Return (X, Y) of the center of cell containing provided text 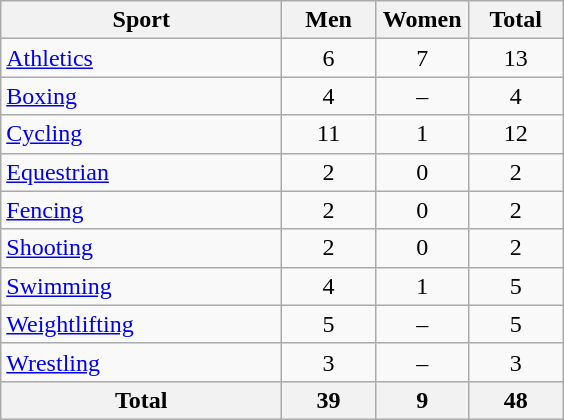
Sport (142, 20)
Swimming (142, 286)
39 (329, 400)
Wrestling (142, 362)
11 (329, 134)
Equestrian (142, 172)
13 (516, 58)
Boxing (142, 96)
Athletics (142, 58)
Shooting (142, 248)
Men (329, 20)
9 (422, 400)
12 (516, 134)
Fencing (142, 210)
Women (422, 20)
48 (516, 400)
Cycling (142, 134)
Weightlifting (142, 324)
7 (422, 58)
6 (329, 58)
